Extract the [X, Y] coordinate from the center of the cell holding the provided text.  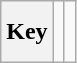
Key [27, 32]
